From the cell containing the given text, extract its center point as [X, Y] coordinate. 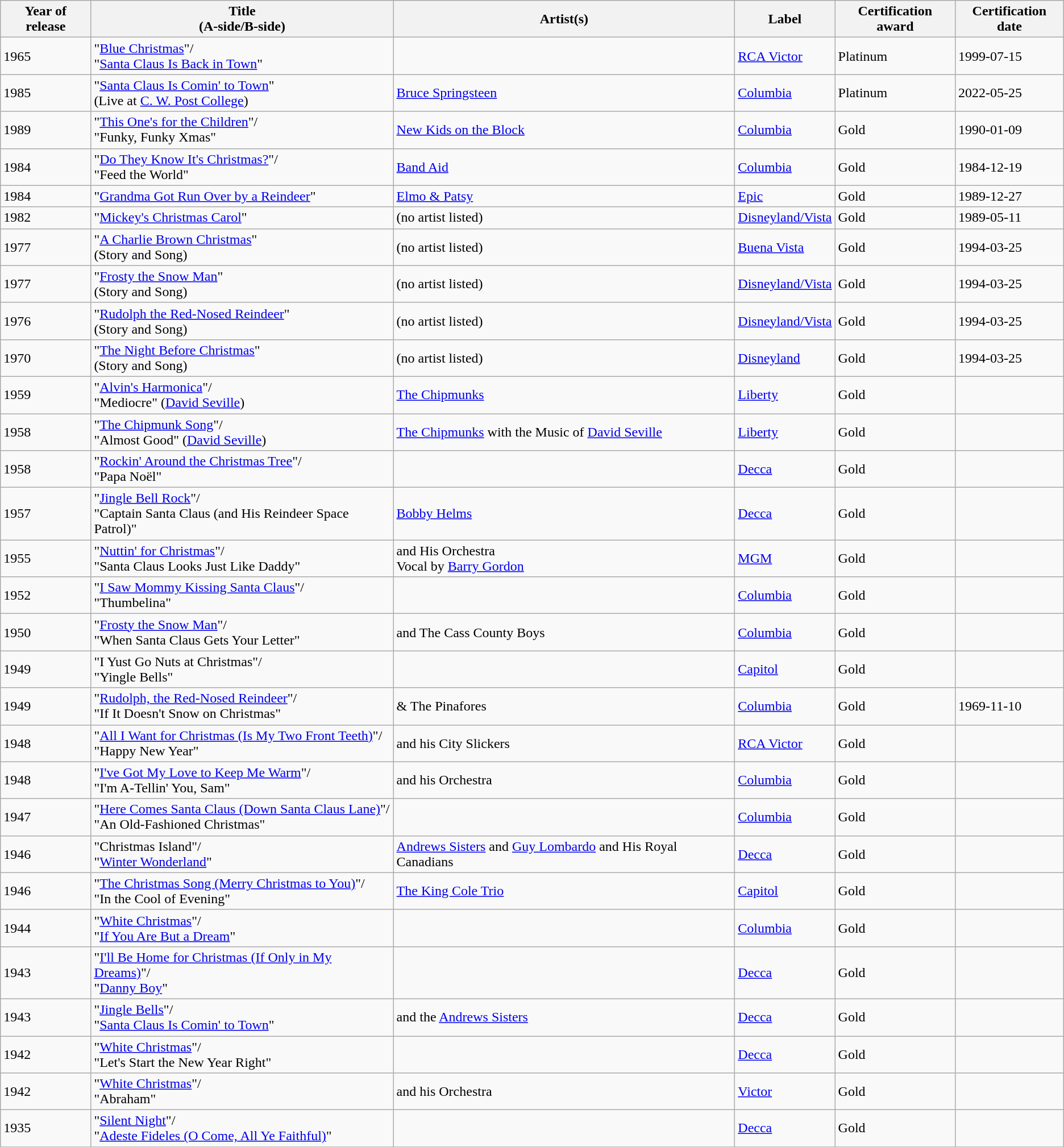
Band Aid [564, 167]
1989 [45, 130]
& The Pinafores [564, 706]
"Jingle Bells"/"Santa Claus Is Comin' to Town" [242, 1017]
1957 [45, 514]
"The Night Before Christmas"(Story and Song) [242, 358]
and His OrchestraVocal by Barry Gordon [564, 558]
Bruce Springsteen [564, 93]
Epic [785, 196]
"All I Want for Christmas (Is My Two Front Teeth)"/"Happy New Year" [242, 743]
Elmo & Patsy [564, 196]
Year of release [45, 19]
1952 [45, 596]
Artist(s) [564, 19]
The Chipmunks with the Music of David Seville [564, 432]
1965 [45, 56]
"White Christmas"/"Abraham" [242, 1091]
1990-01-09 [1009, 130]
and his City Slickers [564, 743]
"Rudolph, the Red-Nosed Reindeer"/"If It Doesn't Snow on Christmas" [242, 706]
Title(A-side/B-side) [242, 19]
"Blue Christmas"/"Santa Claus Is Back in Town" [242, 56]
and the Andrews Sisters [564, 1017]
"I'll Be Home for Christmas (If Only in My Dreams)"/"Danny Boy" [242, 973]
"Rudolph the Red-Nosed Reindeer"(Story and Song) [242, 321]
and The Cass County Boys [564, 632]
"I've Got My Love to Keep Me Warm"/"I'm A-Tellin' You, Sam" [242, 780]
New Kids on the Block [564, 130]
2022-05-25 [1009, 93]
The King Cole Trio [564, 891]
Disneyland [785, 358]
"Rockin' Around the Christmas Tree"/"Papa Noël" [242, 469]
"Silent Night"/"Adeste Fideles (O Come, All Ye Faithful)" [242, 1129]
Buena Vista [785, 247]
Bobby Helms [564, 514]
1944 [45, 928]
1955 [45, 558]
"Grandma Got Run Over by a Reindeer" [242, 196]
"Frosty the Snow Man"/"When Santa Claus Gets Your Letter" [242, 632]
1950 [45, 632]
"Here Comes Santa Claus (Down Santa Claus Lane)"/"An Old-Fashioned Christmas" [242, 817]
Certification award [895, 19]
"Frosty the Snow Man"(Story and Song) [242, 284]
"Jingle Bell Rock"/"Captain Santa Claus (and His Reindeer Space Patrol)" [242, 514]
"White Christmas"/"Let's Start the New Year Right" [242, 1054]
Label [785, 19]
Certification date [1009, 19]
"Do They Know It's Christmas?"/"Feed the World" [242, 167]
"Alvin's Harmonica"/"Mediocre" (David Seville) [242, 394]
"Christmas Island"/"Winter Wonderland" [242, 854]
"Nuttin' for Christmas"/"Santa Claus Looks Just Like Daddy" [242, 558]
1959 [45, 394]
1999-07-15 [1009, 56]
1989-12-27 [1009, 196]
1969-11-10 [1009, 706]
Victor [785, 1091]
"A Charlie Brown Christmas"(Story and Song) [242, 247]
"I Saw Mommy Kissing Santa Claus"/"Thumbelina" [242, 596]
"The Christmas Song (Merry Christmas to You)"/"In the Cool of Evening" [242, 891]
"I Yust Go Nuts at Christmas"/"Yingle Bells" [242, 670]
"Mickey's Christmas Carol" [242, 218]
"White Christmas"/"If You Are But a Dream" [242, 928]
Andrews Sisters and Guy Lombardo and His Royal Canadians [564, 854]
1989-05-11 [1009, 218]
The Chipmunks [564, 394]
1976 [45, 321]
1935 [45, 1129]
"The Chipmunk Song"/"Almost Good" (David Seville) [242, 432]
1982 [45, 218]
MGM [785, 558]
"This One's for the Children"/"Funky, Funky Xmas" [242, 130]
"Santa Claus Is Comin' to Town"(Live at C. W. Post College) [242, 93]
1984-12-19 [1009, 167]
1985 [45, 93]
1947 [45, 817]
1970 [45, 358]
